Detect which cell encompasses the target text, then output its (X, Y) center coordinate. 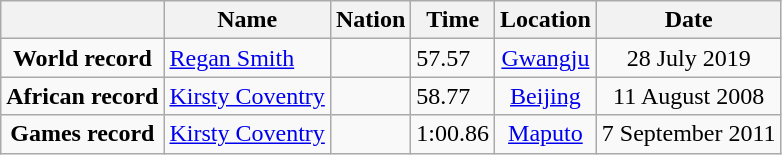
57.57 (453, 58)
Date (688, 20)
58.77 (453, 96)
7 September 2011 (688, 134)
Games record (82, 134)
Time (453, 20)
Gwangju (546, 58)
1:00.86 (453, 134)
Nation (370, 20)
Beijing (546, 96)
11 August 2008 (688, 96)
World record (82, 58)
28 July 2019 (688, 58)
Maputo (546, 134)
Location (546, 20)
African record (82, 96)
Regan Smith (247, 58)
Name (247, 20)
